Find where the given text appears and provide that cell's center as [X, Y] coordinate. 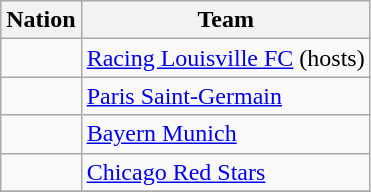
Team [226, 20]
Nation [41, 20]
Chicago Red Stars [226, 172]
Racing Louisville FC (hosts) [226, 58]
Bayern Munich [226, 134]
Paris Saint-Germain [226, 96]
